Determine the [X, Y] coordinate at the center of the cell enclosing the given text.  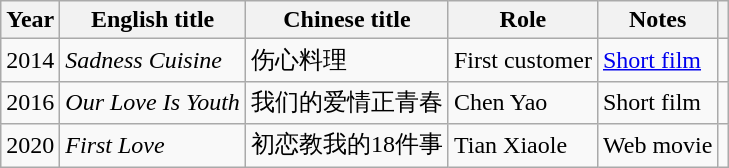
伤心料理 [346, 60]
我们的爱情正青春 [346, 102]
Year [30, 20]
Web movie [657, 146]
First Love [153, 146]
初恋教我的18件事 [346, 146]
English title [153, 20]
2016 [30, 102]
Our Love Is Youth [153, 102]
First customer [522, 60]
Tian Xiaole [522, 146]
Notes [657, 20]
Chinese title [346, 20]
2014 [30, 60]
Chen Yao [522, 102]
Sadness Cuisine [153, 60]
Role [522, 20]
2020 [30, 146]
